Return (X, Y) of the center of cell containing provided text 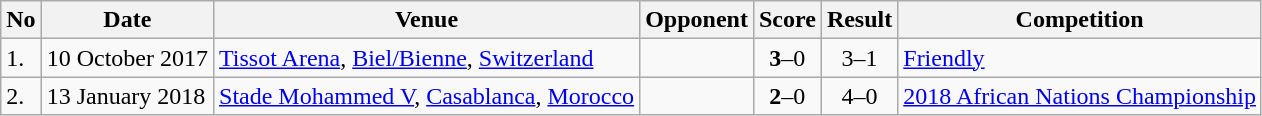
2018 African Nations Championship (1080, 96)
4–0 (859, 96)
Venue (427, 20)
2. (21, 96)
2–0 (787, 96)
Score (787, 20)
1. (21, 58)
10 October 2017 (127, 58)
13 January 2018 (127, 96)
Date (127, 20)
Tissot Arena, Biel/Bienne, Switzerland (427, 58)
3–0 (787, 58)
Stade Mohammed V, Casablanca, Morocco (427, 96)
Friendly (1080, 58)
3–1 (859, 58)
Opponent (697, 20)
Result (859, 20)
Competition (1080, 20)
No (21, 20)
